Extract the (x, y) coordinate from the center of the cell holding the provided text.  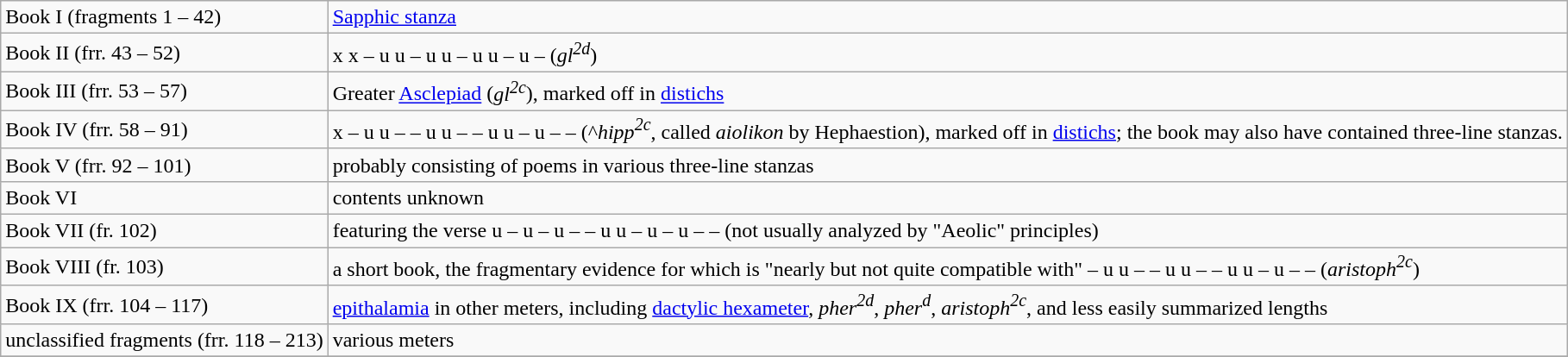
Book II (frr. 43 – 52) (164, 53)
epithalamia in other meters, including dactylic hexameter, pher2d, pherd, aristoph2c, and less easily summarized lengths (947, 305)
Book III (frr. 53 – 57) (164, 91)
Greater Asclepiad (gl2c), marked off in distichs (947, 91)
Book VI (164, 198)
probably consisting of poems in various three-line stanzas (947, 165)
Book IX (frr. 104 – 117) (164, 305)
featuring the verse u – u – u – – u u – u – u – – (not usually analyzed by "Aeolic" principles) (947, 231)
Book IV (frr. 58 – 91) (164, 129)
Book VII (fr. 102) (164, 231)
Book VIII (fr. 103) (164, 267)
Book V (frr. 92 – 101) (164, 165)
various meters (947, 341)
Book I (fragments 1 – 42) (164, 17)
x x – u u – u u – u u – u – (gl2d) (947, 53)
unclassified fragments (frr. 118 – 213) (164, 341)
a short book, the fragmentary evidence for which is "nearly but not quite compatible with" – u u – – u u – – u u – u – – (aristoph2c) (947, 267)
Sapphic stanza (947, 17)
contents unknown (947, 198)
